Identify which cell holds the provided text, then report its [X, Y] central coordinate. 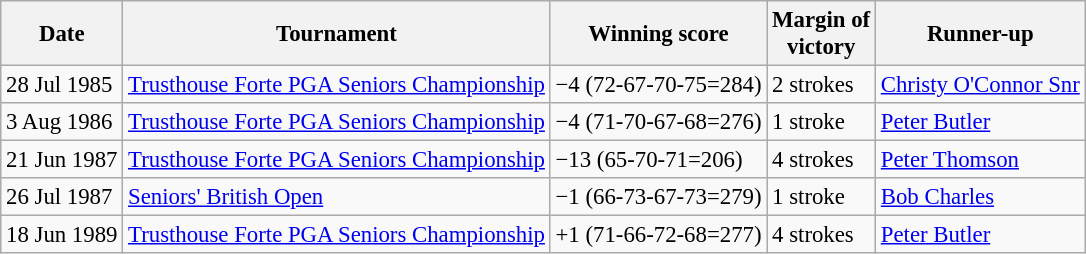
18 Jun 1989 [62, 235]
−1 (66-73-67-73=279) [658, 197]
−13 (65-70-71=206) [658, 160]
Peter Thomson [980, 160]
Date [62, 34]
Christy O'Connor Snr [980, 85]
−4 (71-70-67-68=276) [658, 122]
Bob Charles [980, 197]
26 Jul 1987 [62, 197]
28 Jul 1985 [62, 85]
Seniors' British Open [336, 197]
Winning score [658, 34]
+1 (71-66-72-68=277) [658, 235]
−4 (72-67-70-75=284) [658, 85]
Margin ofvictory [822, 34]
Runner-up [980, 34]
Tournament [336, 34]
2 strokes [822, 85]
3 Aug 1986 [62, 122]
21 Jun 1987 [62, 160]
